For the text-containing cell, return its midpoint in [X, Y] coordinate format. 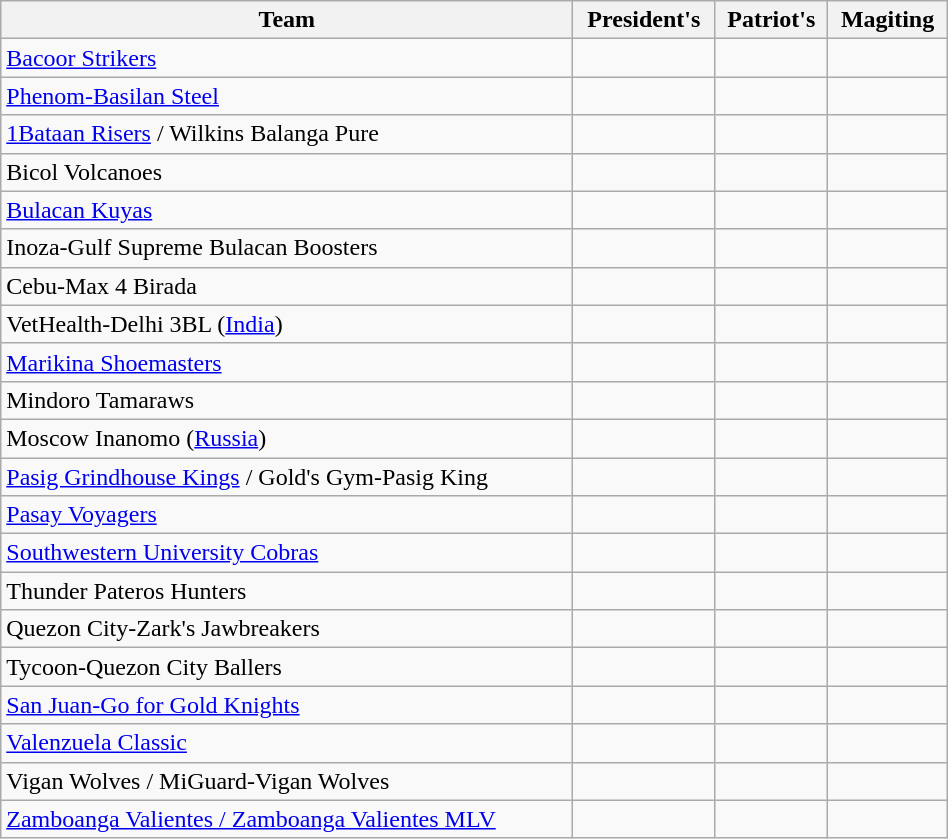
Tycoon-Quezon City Ballers [287, 667]
Magiting [888, 20]
Southwestern University Cobras [287, 553]
Marikina Shoemasters [287, 362]
Quezon City-Zark's Jawbreakers [287, 629]
Moscow Inanomo (Russia) [287, 438]
Pasig Grindhouse Kings / Gold's Gym-Pasig King [287, 477]
San Juan-Go for Gold Knights [287, 705]
Valenzuela Classic [287, 743]
Bacoor Strikers [287, 58]
Cebu-Max 4 Birada [287, 286]
Mindoro Tamaraws [287, 400]
Vigan Wolves / MiGuard-Vigan Wolves [287, 781]
Team [287, 20]
Patriot's [772, 20]
VetHealth-Delhi 3BL (India) [287, 324]
1Bataan Risers / Wilkins Balanga Pure [287, 134]
Pasay Voyagers [287, 515]
President's [644, 20]
Inoza-Gulf Supreme Bulacan Boosters [287, 248]
Thunder Pateros Hunters [287, 591]
Bicol Volcanoes [287, 172]
Phenom-Basilan Steel [287, 96]
Bulacan Kuyas [287, 210]
Zamboanga Valientes / Zamboanga Valientes MLV [287, 819]
